Pinpoint the cell where the given text exists, returning its (x, y) midpoint coordinate. 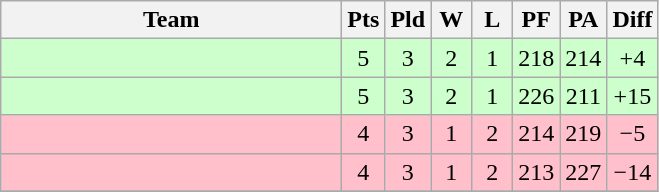
+15 (632, 96)
213 (536, 172)
−14 (632, 172)
218 (536, 58)
227 (584, 172)
219 (584, 134)
+4 (632, 58)
Diff (632, 20)
Team (172, 20)
L (492, 20)
PA (584, 20)
226 (536, 96)
W (452, 20)
PF (536, 20)
Pts (364, 20)
−5 (632, 134)
Pld (408, 20)
211 (584, 96)
